Find where the given text appears and provide that cell's center as [X, Y] coordinate. 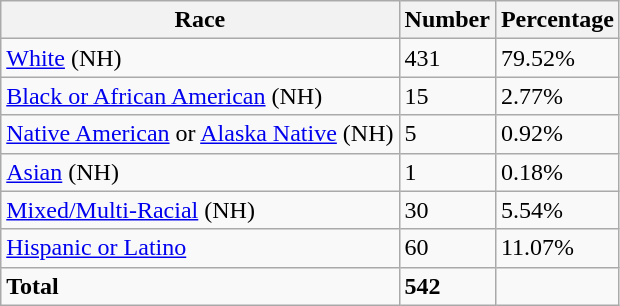
542 [447, 286]
11.07% [557, 248]
Mixed/Multi-Racial (NH) [200, 210]
1 [447, 172]
Hispanic or Latino [200, 248]
Total [200, 286]
0.92% [557, 134]
Black or African American (NH) [200, 96]
White (NH) [200, 58]
Native American or Alaska Native (NH) [200, 134]
79.52% [557, 58]
Asian (NH) [200, 172]
0.18% [557, 172]
5.54% [557, 210]
15 [447, 96]
Number [447, 20]
431 [447, 58]
Race [200, 20]
2.77% [557, 96]
30 [447, 210]
60 [447, 248]
Percentage [557, 20]
5 [447, 134]
